Determine the [x, y] coordinate at the center of the cell enclosing the given text.  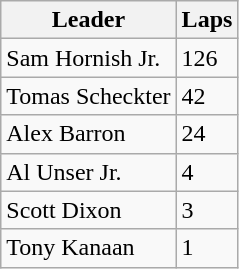
126 [207, 58]
Laps [207, 20]
Alex Barron [88, 134]
Al Unser Jr. [88, 172]
24 [207, 134]
Leader [88, 20]
3 [207, 210]
1 [207, 248]
Tony Kanaan [88, 248]
Scott Dixon [88, 210]
Sam Hornish Jr. [88, 58]
Tomas Scheckter [88, 96]
4 [207, 172]
42 [207, 96]
